Find where the given text appears and provide that cell's center as (X, Y) coordinate. 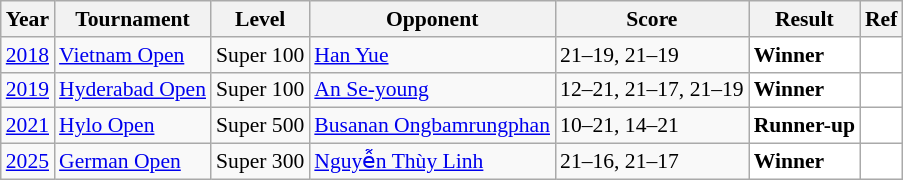
Busanan Ongbamrungphan (432, 126)
Tournament (132, 19)
Super 500 (260, 126)
Nguyễn Thùy Linh (432, 162)
Super 300 (260, 162)
2019 (28, 90)
21–19, 21–19 (652, 55)
Level (260, 19)
10–21, 14–21 (652, 126)
German Open (132, 162)
2025 (28, 162)
Hyderabad Open (132, 90)
2018 (28, 55)
Han Yue (432, 55)
2021 (28, 126)
Opponent (432, 19)
12–21, 21–17, 21–19 (652, 90)
Vietnam Open (132, 55)
Score (652, 19)
Runner-up (804, 126)
An Se-young (432, 90)
Hylo Open (132, 126)
Year (28, 19)
21–16, 21–17 (652, 162)
Ref (881, 19)
Result (804, 19)
